Locate the cell with the specified text and output its (X, Y) center coordinate. 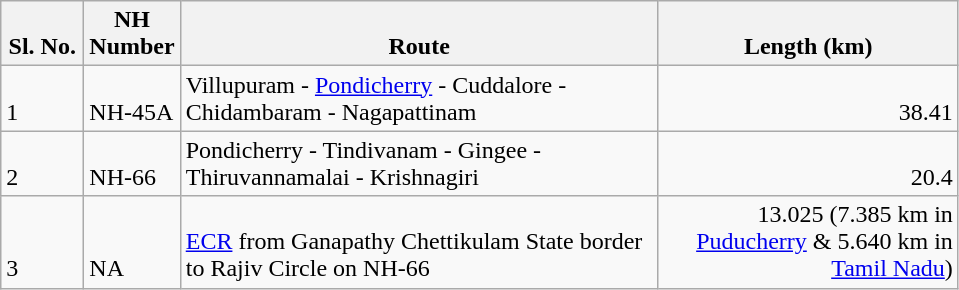
1 (42, 98)
Sl. No. (42, 34)
2 (42, 164)
Length (km) (808, 34)
ECR from Ganapathy Chettikulam State border to Rajiv Circle on NH-66 (419, 242)
13.025 (7.385 km in Puducherry & 5.640 km in Tamil Nadu) (808, 242)
NH-66 (132, 164)
3 (42, 242)
Pondicherry - Tindivanam - Gingee - Thiruvannamalai - Krishnagiri (419, 164)
NA (132, 242)
20.4 (808, 164)
38.41 (808, 98)
Route (419, 34)
Villupuram - Pondicherry - Cuddalore - Chidambaram - Nagapattinam (419, 98)
NH Number (132, 34)
NH-45A (132, 98)
